Return [x, y] of the center of cell containing provided text 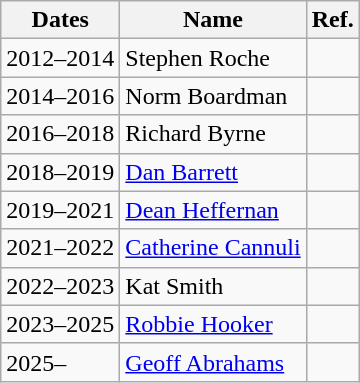
2018–2019 [60, 172]
Dean Heffernan [213, 210]
Kat Smith [213, 286]
2025– [60, 362]
Robbie Hooker [213, 324]
Catherine Cannuli [213, 248]
Geoff Abrahams [213, 362]
Norm Boardman [213, 96]
Dan Barrett [213, 172]
Ref. [332, 20]
Richard Byrne [213, 134]
Name [213, 20]
2023–2025 [60, 324]
2019–2021 [60, 210]
2016–2018 [60, 134]
2021–2022 [60, 248]
Stephen Roche [213, 58]
Dates [60, 20]
2022–2023 [60, 286]
2012–2014 [60, 58]
2014–2016 [60, 96]
